Pinpoint the cell where the given text exists, returning its (x, y) midpoint coordinate. 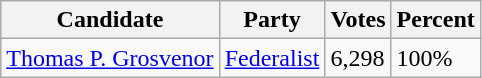
Candidate (110, 20)
100% (436, 58)
Federalist (272, 58)
Percent (436, 20)
Party (272, 20)
6,298 (358, 58)
Thomas P. Grosvenor (110, 58)
Votes (358, 20)
